Detect which cell encompasses the target text, then output its (x, y) center coordinate. 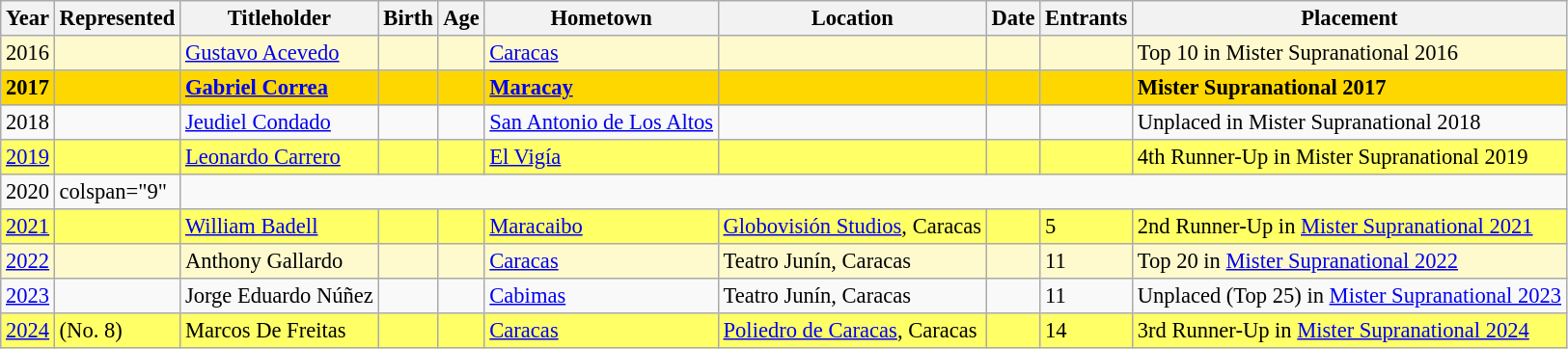
Location (852, 18)
Unplaced (Top 25) in Mister Supranational 2023 (1350, 296)
5 (1087, 227)
Birth (408, 18)
2020 (28, 192)
Date (1013, 18)
Placement (1350, 18)
Anthony Gallardo (280, 261)
Maracaibo (601, 227)
Gustavo Acevedo (280, 53)
Top 20 in Mister Supranational 2022 (1350, 261)
Cabimas (601, 296)
Leonardo Carrero (280, 157)
2017 (28, 88)
2021 (28, 227)
Year (28, 18)
2018 (28, 122)
2nd Runner-Up in Mister Supranational 2021 (1350, 227)
Globovisión Studios, Caracas (852, 227)
Age (461, 18)
2022 (28, 261)
Gabriel Correa (280, 88)
3rd Runner-Up in Mister Supranational 2024 (1350, 331)
San Antonio de Los Altos (601, 122)
Mister Supranational 2017 (1350, 88)
colspan="9" (117, 192)
2023 (28, 296)
2019 (28, 157)
Titleholder (280, 18)
Maracay (601, 88)
14 (1087, 331)
4th Runner-Up in Mister Supranational 2019 (1350, 157)
2024 (28, 331)
Jorge Eduardo Núñez (280, 296)
William Badell (280, 227)
Top 10 in Mister Supranational 2016 (1350, 53)
El Vigía (601, 157)
Entrants (1087, 18)
Hometown (601, 18)
Jeudiel Condado (280, 122)
Unplaced in Mister Supranational 2018 (1350, 122)
2016 (28, 53)
Poliedro de Caracas, Caracas (852, 331)
(No. 8) (117, 331)
Marcos De Freitas (280, 331)
Represented (117, 18)
